Output the [x, y] coordinate of the center of the cell containing the given text.  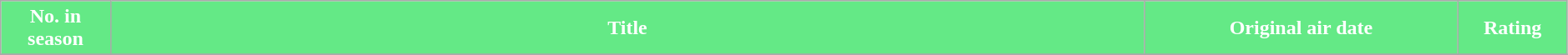
Rating [1512, 28]
Title [627, 28]
Original air date [1302, 28]
No. inseason [55, 28]
